Provide the (X, Y) coordinate of the cell's center where the given text is located.  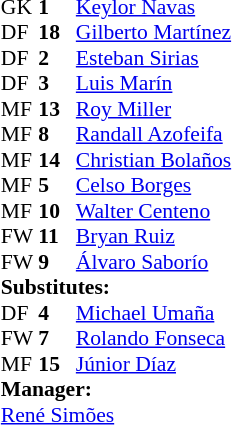
8 (57, 135)
7 (57, 339)
Michael Umaña (154, 313)
2 (57, 58)
5 (57, 185)
15 (57, 364)
Roy Miller (154, 109)
Substitutes: (116, 287)
13 (57, 109)
Celso Borges (154, 185)
Walter Centeno (154, 211)
Christian Bolaños (154, 160)
Gilberto Martínez (154, 33)
9 (57, 262)
14 (57, 160)
4 (57, 313)
Randall Azofeifa (154, 135)
3 (57, 83)
Esteban Sirias (154, 58)
Manager: (116, 389)
Rolando Fonseca (154, 339)
Júnior Díaz (154, 364)
11 (57, 237)
Álvaro Saborío (154, 262)
Luis Marín (154, 83)
Bryan Ruiz (154, 237)
18 (57, 33)
10 (57, 211)
